Provide the (x, y) coordinate of the cell's center where the given text is located.  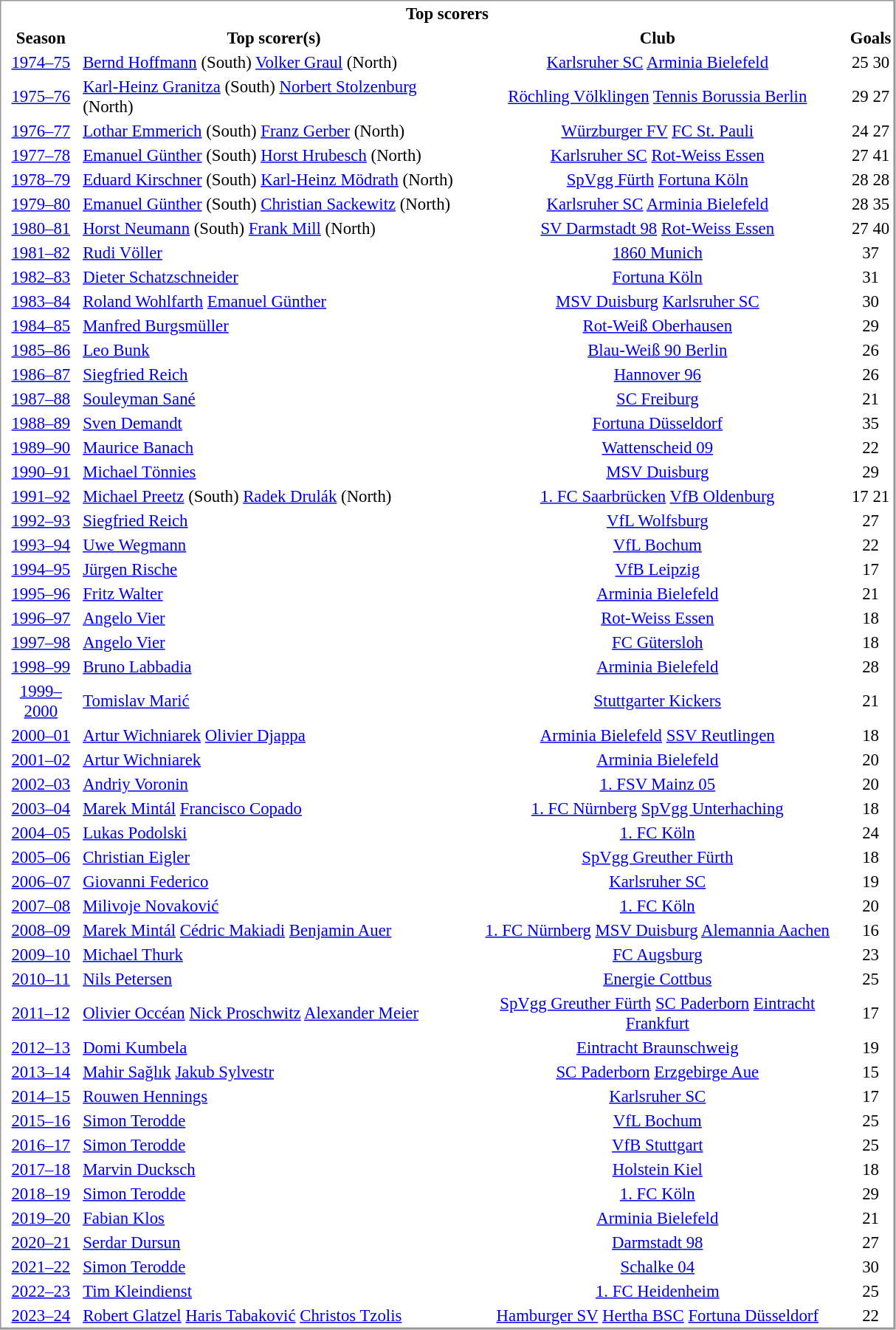
Schalke 04 (658, 1267)
1990–91 (41, 472)
2010–11 (41, 979)
23 (871, 955)
15 (871, 1072)
1995–96 (41, 593)
1. FC Saarbrücken VfB Oldenburg (658, 496)
2001–02 (41, 760)
Blau-Weiß 90 Berlin (658, 350)
1983–84 (41, 301)
Darmstadt 98 (658, 1243)
24 27 (871, 131)
Eduard Kirschner (South) Karl-Heinz Mödrath (North) (274, 180)
Karlsruher SC Rot-Weiss Essen (658, 155)
1981–82 (41, 252)
Karl-Heinz Granitza (South) Norbert Stolzenburg (North) (274, 97)
Top scorers (447, 13)
MSV Duisburg Karlsruher SC (658, 301)
Goals (871, 38)
37 (871, 252)
2006–07 (41, 881)
Robert Glatzel Haris Tabaković Christos Tzolis (274, 1315)
24 (871, 833)
2016–17 (41, 1145)
SC Paderborn Erzgebirge Aue (658, 1072)
2009–10 (41, 955)
Fabian Klos (274, 1218)
Eintracht Braunschweig (658, 1048)
Hannover 96 (658, 375)
MSV Duisburg (658, 472)
Serdar Dursun (274, 1243)
Artur Wichniarek Olivier Djappa (274, 735)
2014–15 (41, 1097)
Tomislav Marić (274, 701)
1977–78 (41, 155)
2019–20 (41, 1218)
Season (41, 38)
2018–19 (41, 1194)
Lukas Podolski (274, 833)
1984–85 (41, 326)
Röchling Völklingen Tennis Borussia Berlin (658, 97)
Rot-Weiss Essen (658, 619)
Energie Cottbus (658, 979)
1860 Munich (658, 252)
1992–93 (41, 521)
1988–89 (41, 424)
1978–79 (41, 180)
2008–09 (41, 930)
29 27 (871, 97)
Sven Demandt (274, 424)
1982–83 (41, 278)
Rouwen Hennings (274, 1097)
Andriy Voronin (274, 784)
Roland Wohlfarth Emanuel Günther (274, 301)
28 35 (871, 204)
1999–2000 (41, 701)
2012–13 (41, 1048)
Olivier Occéan Nick Proschwitz Alexander Meier (274, 1013)
Rot-Weiß Oberhausen (658, 326)
28 28 (871, 180)
2020–21 (41, 1243)
Nils Petersen (274, 979)
31 (871, 278)
FC Gütersloh (658, 642)
1985–86 (41, 350)
17 21 (871, 496)
SpVgg Greuther Fürth (658, 858)
Hamburger SV Hertha BSC Fortuna Düsseldorf (658, 1315)
27 41 (871, 155)
Stuttgarter Kickers (658, 701)
FC Augsburg (658, 955)
Holstein Kiel (658, 1169)
VfB Stuttgart (658, 1145)
2017–18 (41, 1169)
Artur Wichniarek (274, 760)
Dieter Schatzschneider (274, 278)
SV Darmstadt 98 Rot-Weiss Essen (658, 229)
1987–88 (41, 399)
2013–14 (41, 1072)
SpVgg Fürth Fortuna Köln (658, 180)
1986–87 (41, 375)
1975–76 (41, 97)
Michael Tönnies (274, 472)
Arminia Bielefeld SSV Reutlingen (658, 735)
Bernd Hoffmann (South) Volker Graul (North) (274, 62)
SpVgg Greuther Fürth SC Paderborn Eintracht Frankfurt (658, 1013)
SC Freiburg (658, 399)
35 (871, 424)
1993–94 (41, 545)
Michael Thurk (274, 955)
Uwe Wegmann (274, 545)
Würzburger FV FC St. Pauli (658, 131)
Emanuel Günther (South) Christian Sackewitz (North) (274, 204)
Leo Bunk (274, 350)
2015–16 (41, 1120)
2023–24 (41, 1315)
2011–12 (41, 1013)
2022–23 (41, 1292)
Marek Mintál Cédric Makiadi Benjamin Auer (274, 930)
Top scorer(s) (274, 38)
Michael Preetz (South) Radek Drulák (North) (274, 496)
28 (871, 667)
1. FC Heidenheim (658, 1292)
Christian Eigler (274, 858)
16 (871, 930)
1980–81 (41, 229)
1. FC Nürnberg MSV Duisburg Alemannia Aachen (658, 930)
1974–75 (41, 62)
Emanuel Günther (South) Horst Hrubesch (North) (274, 155)
Giovanni Federico (274, 881)
Marvin Ducksch (274, 1169)
1. FSV Mainz 05 (658, 784)
Manfred Burgsmüller (274, 326)
Fortuna Düsseldorf (658, 424)
25 30 (871, 62)
2004–05 (41, 833)
Maurice Banach (274, 447)
Mahir Sağlık Jakub Sylvestr (274, 1072)
Tim Kleindienst (274, 1292)
1994–95 (41, 570)
1979–80 (41, 204)
Lothar Emmerich (South) Franz Gerber (North) (274, 131)
27 40 (871, 229)
2007–08 (41, 906)
Bruno Labbadia (274, 667)
1996–97 (41, 619)
1997–98 (41, 642)
1991–92 (41, 496)
2000–01 (41, 735)
VfB Leipzig (658, 570)
Domi Kumbela (274, 1048)
Horst Neumann (South) Frank Mill (North) (274, 229)
VfL Wolfsburg (658, 521)
Club (658, 38)
2003–04 (41, 809)
Fritz Walter (274, 593)
Fortuna Köln (658, 278)
Jürgen Rische (274, 570)
1976–77 (41, 131)
2021–22 (41, 1267)
Milivoje Novaković (274, 906)
Souleyman Sané (274, 399)
1998–99 (41, 667)
1. FC Nürnberg SpVgg Unterhaching (658, 809)
Rudi Völler (274, 252)
Wattenscheid 09 (658, 447)
2005–06 (41, 858)
2002–03 (41, 784)
1989–90 (41, 447)
Marek Mintál Francisco Copado (274, 809)
